Search for the cell housing the specified text and yield its [x, y] center coordinate. 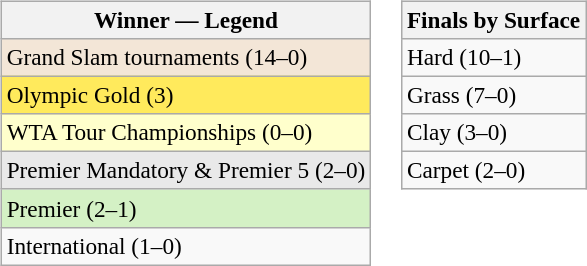
Grand Slam tournaments (14–0) [186, 57]
Finals by Surface [494, 20]
Clay (3–0) [494, 133]
International (1–0) [186, 246]
Premier (2–1) [186, 208]
Winner — Legend [186, 20]
Grass (7–0) [494, 95]
WTA Tour Championships (0–0) [186, 133]
Hard (10–1) [494, 57]
Premier Mandatory & Premier 5 (2–0) [186, 171]
Olympic Gold (3) [186, 95]
Carpet (2–0) [494, 171]
